Provide the [x, y] coordinate of the cell's center where the given text is located.  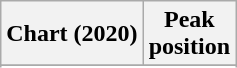
Peak position [189, 34]
Chart (2020) [72, 34]
